Scan for the cell matching the given text and deliver its (x, y) coordinate at center. 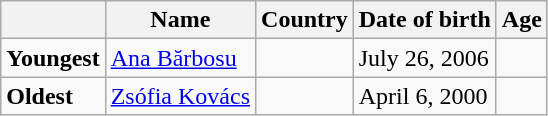
Age (522, 20)
Name (180, 20)
Date of birth (424, 20)
Oldest (53, 96)
April 6, 2000 (424, 96)
Zsófia Kovács (180, 96)
Youngest (53, 58)
Ana Bărbosu (180, 58)
July 26, 2006 (424, 58)
Country (305, 20)
